Output the (x, y) coordinate of the center of the cell containing the given text.  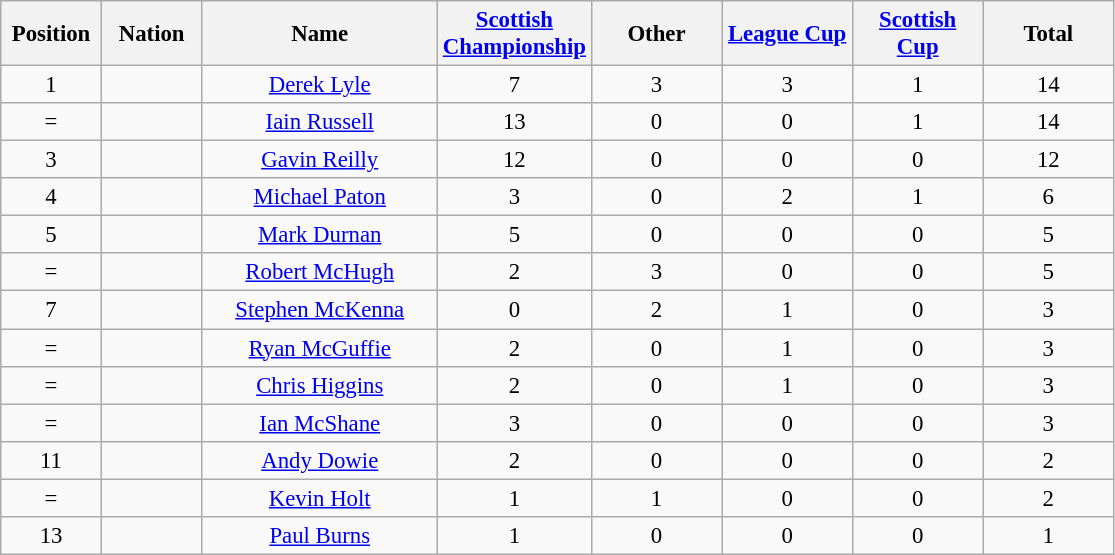
6 (1048, 197)
League Cup (788, 34)
Total (1048, 34)
Derek Lyle (320, 85)
Ryan McGuffie (320, 348)
Other (656, 34)
Chris Higgins (320, 385)
11 (52, 460)
Mark Durnan (320, 235)
Robert McHugh (320, 273)
Gavin Reilly (320, 160)
Name (320, 34)
Iain Russell (320, 122)
Scottish Cup (918, 34)
Nation (152, 34)
Ian McShane (320, 423)
Position (52, 34)
Stephen McKenna (320, 310)
Andy Dowie (320, 460)
Michael Paton (320, 197)
Paul Burns (320, 536)
Scottish Championship (515, 34)
4 (52, 197)
Kevin Holt (320, 498)
